Determine the (X, Y) coordinate at the center of the cell enclosing the given text.  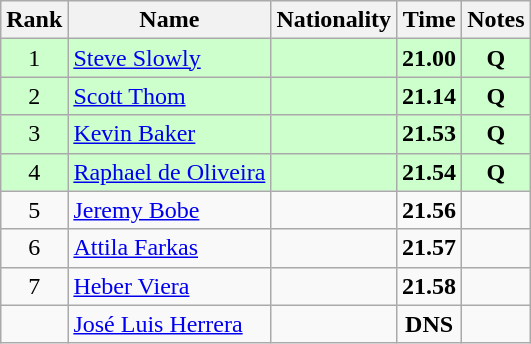
6 (34, 248)
Jeremy Bobe (170, 210)
DNS (430, 324)
4 (34, 172)
Name (170, 20)
21.54 (430, 172)
2 (34, 96)
Time (430, 20)
Attila Farkas (170, 248)
Kevin Baker (170, 134)
1 (34, 58)
21.53 (430, 134)
Steve Slowly (170, 58)
José Luis Herrera (170, 324)
Raphael de Oliveira (170, 172)
Rank (34, 20)
Heber Viera (170, 286)
21.58 (430, 286)
21.57 (430, 248)
3 (34, 134)
Nationality (334, 20)
Notes (496, 20)
21.56 (430, 210)
5 (34, 210)
Scott Thom (170, 96)
21.00 (430, 58)
7 (34, 286)
21.14 (430, 96)
